Scan for the cell matching the given text and deliver its (X, Y) coordinate at center. 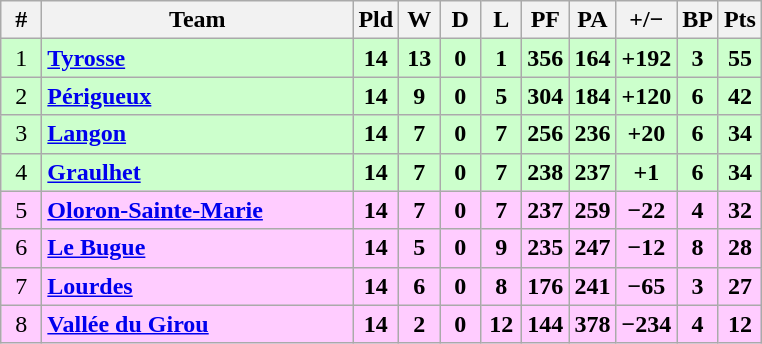
−12 (646, 248)
L (502, 20)
Team (198, 20)
Lourdes (198, 286)
55 (740, 58)
13 (420, 58)
238 (546, 172)
BP (698, 20)
PA (592, 20)
256 (546, 134)
# (22, 20)
235 (546, 248)
Périgueux (198, 96)
27 (740, 286)
304 (546, 96)
PF (546, 20)
+/− (646, 20)
−22 (646, 210)
247 (592, 248)
+1 (646, 172)
Graulhet (198, 172)
Pts (740, 20)
+120 (646, 96)
+192 (646, 58)
Pld (376, 20)
144 (546, 324)
164 (592, 58)
356 (546, 58)
176 (546, 286)
Vallée du Girou (198, 324)
−234 (646, 324)
28 (740, 248)
Tyrosse (198, 58)
Oloron-Sainte-Marie (198, 210)
32 (740, 210)
−65 (646, 286)
259 (592, 210)
42 (740, 96)
+20 (646, 134)
184 (592, 96)
Langon (198, 134)
241 (592, 286)
W (420, 20)
236 (592, 134)
D (460, 20)
Le Bugue (198, 248)
378 (592, 324)
